Capture the cell that displays the provided text and extract its (x, y) central coordinate. 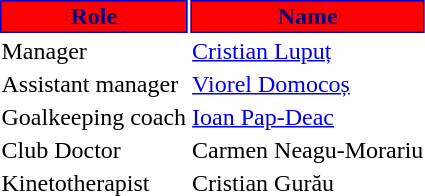
Assistant manager (94, 84)
Ioan Pap-Deac (308, 117)
Manager (94, 51)
Goalkeeping coach (94, 117)
Club Doctor (94, 150)
Viorel Domocoș (308, 84)
Role (94, 16)
Cristian Lupuț (308, 51)
Name (308, 16)
Carmen Neagu-Morariu (308, 150)
